Extract the [X, Y] coordinate from the center of the cell holding the provided text.  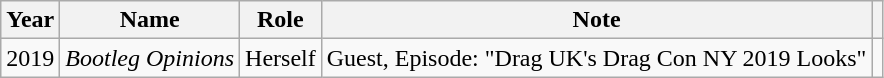
Year [30, 20]
Note [596, 20]
Guest, Episode: "Drag UK's Drag Con NY 2019 Looks" [596, 58]
2019 [30, 58]
Name [150, 20]
Herself [281, 58]
Role [281, 20]
Bootleg Opinions [150, 58]
